For the text-containing cell, return its midpoint in [X, Y] coordinate format. 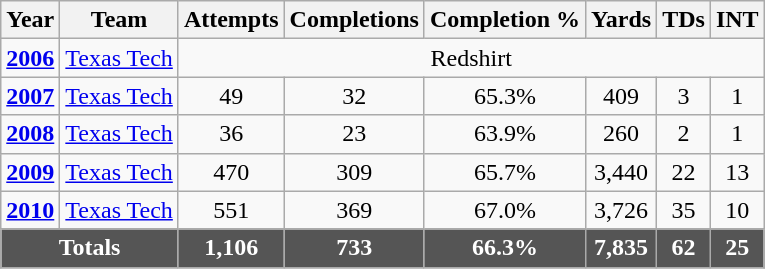
63.9% [504, 134]
TDs [684, 20]
Yards [622, 20]
3,440 [622, 172]
2009 [30, 172]
2006 [30, 58]
Team [120, 20]
2008 [30, 134]
2007 [30, 96]
3,726 [622, 210]
Totals [90, 248]
Attempts [231, 20]
Redshirt [471, 58]
65.7% [504, 172]
36 [231, 134]
32 [354, 96]
2010 [30, 210]
Completion % [504, 20]
1,106 [231, 248]
470 [231, 172]
35 [684, 210]
INT [737, 20]
260 [622, 134]
49 [231, 96]
62 [684, 248]
23 [354, 134]
409 [622, 96]
733 [354, 248]
25 [737, 248]
66.3% [504, 248]
309 [354, 172]
10 [737, 210]
7,835 [622, 248]
65.3% [504, 96]
2 [684, 134]
551 [231, 210]
67.0% [504, 210]
Completions [354, 20]
369 [354, 210]
3 [684, 96]
Year [30, 20]
22 [684, 172]
13 [737, 172]
